Return the (X, Y) coordinate for the center point of the cell that contains the specified text.  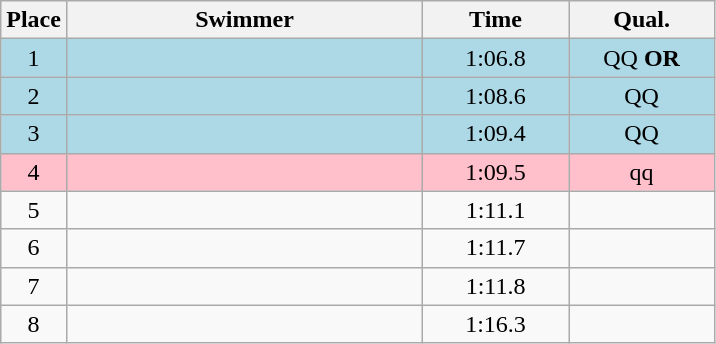
4 (34, 172)
8 (34, 324)
1:16.3 (496, 324)
7 (34, 286)
QQ OR (642, 58)
Time (496, 20)
1:11.7 (496, 248)
5 (34, 210)
6 (34, 248)
qq (642, 172)
1:11.8 (496, 286)
1:06.8 (496, 58)
1:09.4 (496, 134)
Swimmer (244, 20)
1:08.6 (496, 96)
2 (34, 96)
1:11.1 (496, 210)
1:09.5 (496, 172)
Qual. (642, 20)
1 (34, 58)
3 (34, 134)
Place (34, 20)
